Return the [X, Y] coordinate for the center point of the cell that contains the specified text.  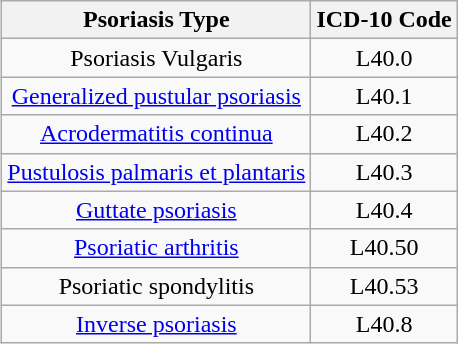
L40.2 [384, 134]
Psoriatic spondylitis [156, 286]
Acrodermatitis continua [156, 134]
Pustulosis palmaris et plantaris [156, 172]
L40.0 [384, 58]
Psoriasis Type [156, 20]
L40.4 [384, 210]
Psoriatic arthritis [156, 248]
L40.8 [384, 324]
L40.3 [384, 172]
ICD-10 Code [384, 20]
Generalized pustular psoriasis [156, 96]
L40.53 [384, 286]
Psoriasis Vulgaris [156, 58]
Guttate psoriasis [156, 210]
Inverse psoriasis [156, 324]
L40.1 [384, 96]
L40.50 [384, 248]
